For the text-containing cell, return its midpoint in [x, y] coordinate format. 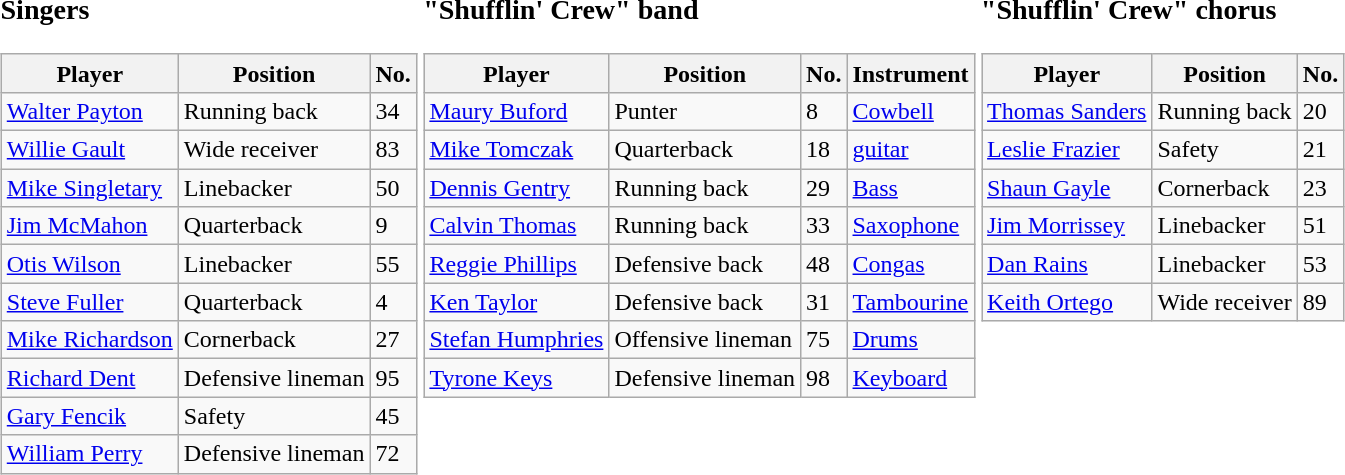
29 [824, 188]
Mike Richardson [90, 340]
Ken Taylor [516, 302]
Congas [910, 264]
Leslie Frazier [1067, 150]
33 [824, 226]
Bass [910, 188]
guitar [910, 150]
Reggie Phillips [516, 264]
53 [1320, 264]
95 [393, 378]
55 [393, 264]
Otis Wilson [90, 264]
Saxophone [910, 226]
Thomas Sanders [1067, 111]
75 [824, 340]
Keyboard [910, 378]
Dennis Gentry [516, 188]
21 [1320, 150]
Mike Singletary [90, 188]
9 [393, 226]
50 [393, 188]
20 [1320, 111]
Walter Payton [90, 111]
34 [393, 111]
Shaun Gayle [1067, 188]
Drums [910, 340]
Keith Ortego [1067, 302]
Tyrone Keys [516, 378]
Steve Fuller [90, 302]
27 [393, 340]
72 [393, 454]
89 [1320, 302]
83 [393, 150]
Punter [705, 111]
Calvin Thomas [516, 226]
Richard Dent [90, 378]
Dan Rains [1067, 264]
18 [824, 150]
Willie Gault [90, 150]
51 [1320, 226]
Jim Morrissey [1067, 226]
Tambourine [910, 302]
Jim McMahon [90, 226]
8 [824, 111]
4 [393, 302]
45 [393, 416]
Stefan Humphries [516, 340]
Instrument [910, 73]
31 [824, 302]
William Perry [90, 454]
Cowbell [910, 111]
Maury Buford [516, 111]
23 [1320, 188]
Mike Tomczak [516, 150]
48 [824, 264]
98 [824, 378]
Offensive lineman [705, 340]
Gary Fencik [90, 416]
